Search for the cell housing the specified text and yield its (x, y) center coordinate. 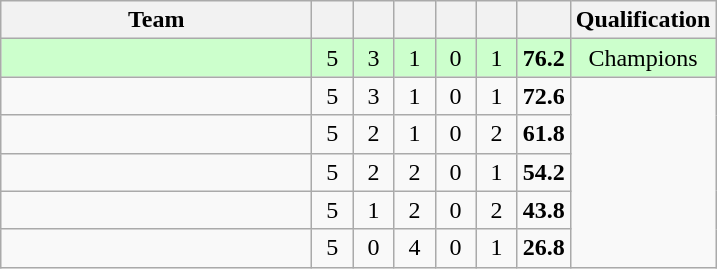
43.8 (544, 210)
Team (156, 20)
26.8 (544, 248)
76.2 (544, 58)
72.6 (544, 96)
4 (414, 248)
61.8 (544, 134)
54.2 (544, 172)
Qualification (643, 20)
Champions (643, 58)
